Search for the cell housing the specified text and yield its [X, Y] center coordinate. 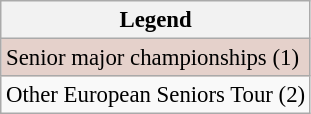
Legend [156, 20]
Other European Seniors Tour (2) [156, 95]
Senior major championships (1) [156, 58]
